Search for the cell housing the specified text and yield its (x, y) center coordinate. 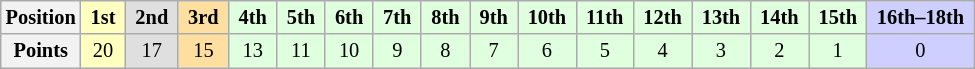
7 (494, 51)
12th (662, 17)
13 (253, 51)
1st (104, 17)
4th (253, 17)
Points (41, 51)
Position (41, 17)
3rd (203, 17)
0 (920, 51)
8th (445, 17)
17 (152, 51)
11 (301, 51)
9 (397, 51)
3 (721, 51)
14th (779, 17)
13th (721, 17)
10 (349, 51)
8 (445, 51)
5 (604, 51)
20 (104, 51)
5th (301, 17)
15 (203, 51)
1 (838, 51)
10th (547, 17)
2 (779, 51)
4 (662, 51)
9th (494, 17)
16th–18th (920, 17)
2nd (152, 17)
6 (547, 51)
15th (838, 17)
11th (604, 17)
6th (349, 17)
7th (397, 17)
